Pinpoint the cell where the given text exists, returning its [x, y] midpoint coordinate. 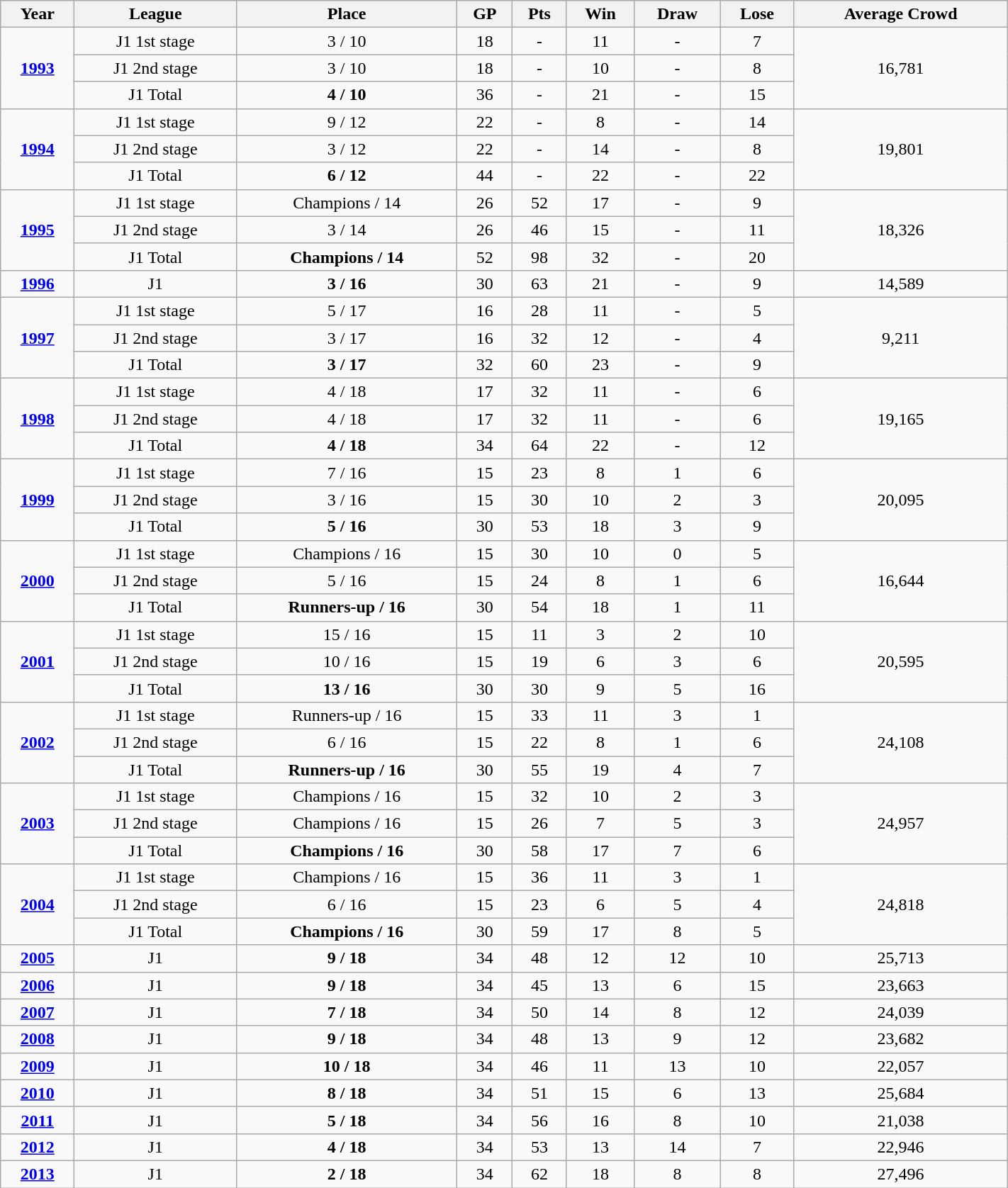
58 [539, 851]
2005 [38, 958]
54 [539, 607]
League [156, 14]
Pts [539, 14]
2012 [38, 1147]
44 [485, 176]
59 [539, 931]
0 [678, 554]
63 [539, 284]
5 / 17 [347, 310]
2004 [38, 904]
24,108 [900, 742]
4 / 10 [347, 95]
1996 [38, 284]
Average Crowd [900, 14]
Draw [678, 14]
1994 [38, 149]
10 / 16 [347, 661]
20 [757, 257]
6 / 12 [347, 176]
22,057 [900, 1066]
2000 [38, 581]
24,818 [900, 904]
18,326 [900, 230]
Win [600, 14]
2002 [38, 742]
45 [539, 985]
7 / 16 [347, 473]
62 [539, 1174]
9,211 [900, 337]
2003 [38, 824]
2011 [38, 1120]
55 [539, 769]
1997 [38, 337]
56 [539, 1120]
Place [347, 14]
16,644 [900, 581]
2008 [38, 1039]
1998 [38, 419]
2013 [38, 1174]
2007 [38, 1012]
25,713 [900, 958]
98 [539, 257]
23,663 [900, 985]
1995 [38, 230]
24,039 [900, 1012]
16,781 [900, 68]
1999 [38, 500]
33 [539, 715]
24,957 [900, 824]
5 / 18 [347, 1120]
GP [485, 14]
2006 [38, 985]
28 [539, 310]
19,165 [900, 419]
7 / 18 [347, 1012]
1993 [38, 68]
20,095 [900, 500]
2001 [38, 661]
13 / 16 [347, 688]
50 [539, 1012]
21,038 [900, 1120]
2009 [38, 1066]
23,682 [900, 1039]
25,684 [900, 1093]
2 / 18 [347, 1174]
10 / 18 [347, 1066]
22,946 [900, 1147]
Year [38, 14]
60 [539, 365]
2010 [38, 1093]
20,595 [900, 661]
14,589 [900, 284]
64 [539, 446]
24 [539, 581]
15 / 16 [347, 634]
3 / 12 [347, 149]
51 [539, 1093]
8 / 18 [347, 1093]
Lose [757, 14]
3 / 14 [347, 230]
27,496 [900, 1174]
9 / 12 [347, 122]
19,801 [900, 149]
